From the cell containing the given text, extract its center point as [x, y] coordinate. 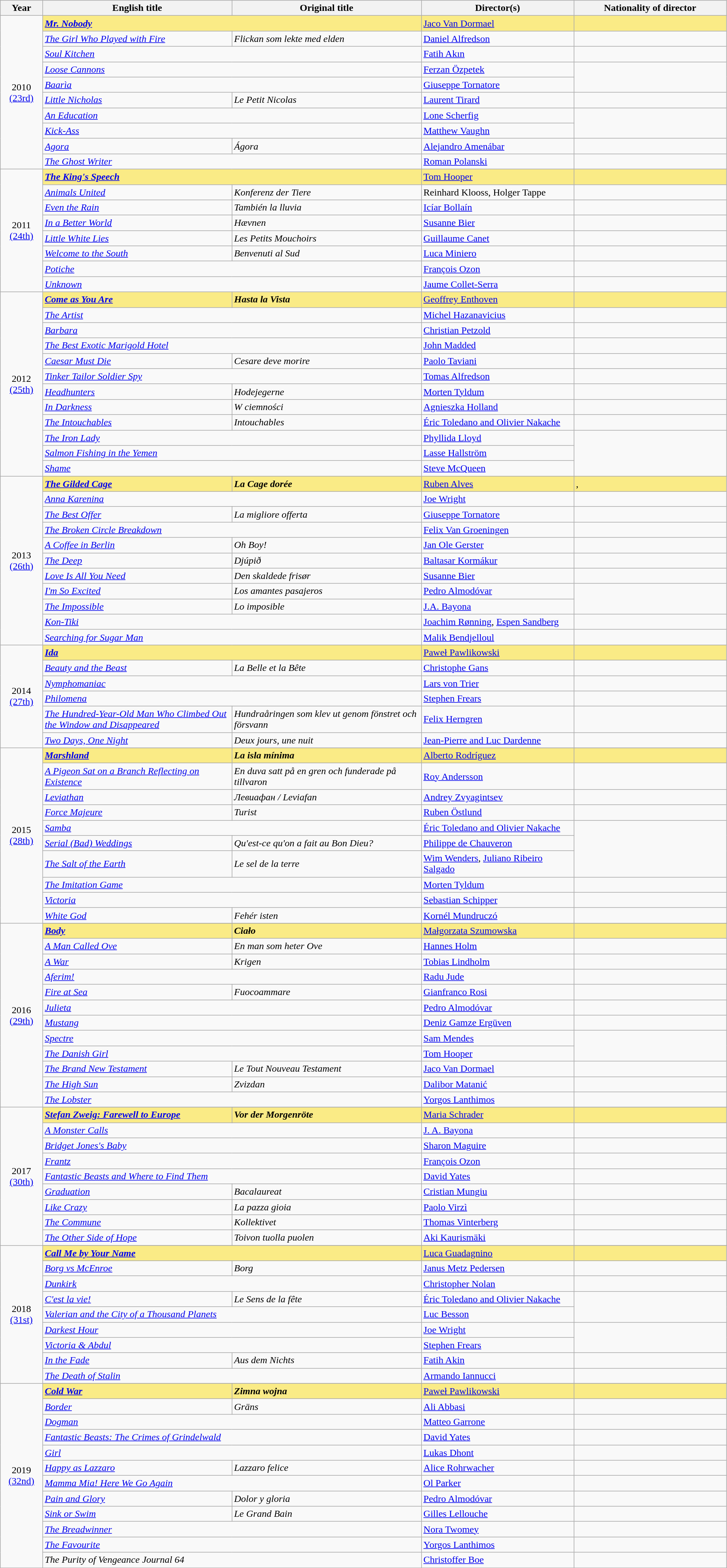
Matthew Vaughn [497, 131]
Den skaldede frisør [327, 576]
Laurent Tirard [497, 100]
Fehér isten [327, 915]
The Broken Circle Breakdown [232, 530]
Alberto Rodríguez [497, 756]
The Danish Girl [232, 1054]
Toivon tuolla puolen [327, 1238]
2011(24th) [22, 230]
The Purity of Vengeance Journal 64 [232, 1560]
Beauty and the Beast [137, 668]
Nymphomaniac [232, 683]
Alice Rohrwacher [497, 1468]
Fatih Akin [497, 1360]
Los amantes pasajeros [327, 591]
Sink or Swim [137, 1514]
Christopher Nolan [497, 1284]
English title [137, 8]
Nationality of director [650, 8]
Roy Andersson [497, 777]
In Darkness [137, 407]
Jean-Pierre and Luc Dardenne [497, 740]
Ali Abbasi [497, 1406]
Tomas Alfredson [497, 376]
Nora Twomey [497, 1529]
Mamma Mia! Here We Go Again [232, 1483]
The Deep [137, 560]
Borg [327, 1268]
Turist [327, 812]
Sharon Maguire [497, 1145]
Felix Herngren [497, 719]
W ciemności [327, 407]
Fuocoammare [327, 992]
Little White Lies [137, 238]
Victoria & Abdul [232, 1345]
Les Petits Mouchoirs [327, 238]
Matteo Garrone [497, 1422]
Cold War [137, 1391]
Ágora [327, 146]
Flickan som lekte med elden [327, 39]
Tinker Tailor Soldier Spy [232, 376]
Animals United [137, 192]
Christophe Gans [497, 668]
Lars von Trier [497, 683]
A Coffee in Berlin [137, 545]
Director(s) [497, 8]
Headhunters [137, 391]
Aus dem Nichts [327, 1360]
Christian Petzold [497, 330]
Roman Polanski [497, 161]
Lukas Dhont [497, 1453]
Year [22, 8]
Armando Iannucci [497, 1376]
Mustang [232, 1023]
Alejandro Amenábar [497, 146]
Julieta [232, 1008]
The Death of Stalin [232, 1376]
Małgorzata Szumowska [497, 931]
Spectre [232, 1038]
Luca Guadagnino [497, 1253]
Original title [327, 8]
Two Days, One Night [137, 740]
Gilles Lellouche [497, 1514]
La isla mínima [327, 756]
Fatih Akın [497, 54]
The King's Speech [232, 177]
Steve McQueen [497, 469]
Le sel de la terre [327, 864]
Body [137, 931]
Ruben Alves [497, 484]
The Impossible [137, 606]
Tobias Lindholm [497, 962]
White God [137, 915]
Ferzan Özpetek [497, 69]
Anna Karenina [232, 499]
Cristian Mungiu [497, 1191]
Serial (Bad) Weddings [137, 843]
Girl [232, 1453]
Intouchables [327, 422]
Soul Kitchen [232, 54]
C'est la vie! [137, 1299]
Benvenuti al Sud [327, 254]
Janus Metz Pedersen [497, 1268]
Come as You Are [137, 300]
Philomena [232, 699]
La Belle et la Bête [327, 668]
También la lluvia [327, 208]
Thomas Vinterberg [497, 1222]
Fantastic Beasts and Where to Find Them [232, 1176]
Call Me by Your Name [232, 1253]
Bacalaureat [327, 1191]
The Hundred-Year-Old Man Who Climbed Out the Window and Disappeared [137, 719]
Luca Miniero [497, 254]
Phyllida Lloyd [497, 437]
Fantastic Beasts: The Crimes of Grindelwald [232, 1437]
Djúpið [327, 560]
Little Nicholas [137, 100]
Andrey Zvyagintsev [497, 797]
Aferim! [232, 977]
Hannes Holm [497, 946]
Frantz [232, 1161]
The Other Side of Hope [137, 1238]
The Salt of the Earth [137, 864]
Левиафан / Leviafan [327, 797]
Agnieszka Holland [497, 407]
Daniel Alfredson [497, 39]
Wim Wenders, Juliano Ribeiro Salgado [497, 864]
2013(26th) [22, 560]
Fire at Sea [137, 992]
Kon-Tiki [232, 622]
Michel Hazanavicius [497, 315]
Leviathan [137, 797]
Graduation [137, 1191]
Dolor y gloria [327, 1499]
In the Fade [137, 1360]
Deux jours, une nuit [327, 740]
A Man Called Ove [137, 946]
Luc Besson [497, 1314]
Radu Jude [497, 977]
I'm So Excited [137, 591]
The High Sun [137, 1084]
Jan Ole Gerster [497, 545]
Kornél Mundruczó [497, 915]
Reinhard Klooss, Holger Tappe [497, 192]
Le Petit Nicolas [327, 100]
Le Sens de la fête [327, 1299]
Le Grand Bain [327, 1514]
The Gilded Cage [137, 484]
The Commune [137, 1222]
In a Better World [137, 223]
The Artist [232, 315]
Pain and Glory [137, 1499]
Lazzaro felice [327, 1468]
Hodejegerne [327, 391]
Philippe de Chauveron [497, 843]
Ol Parker [497, 1483]
Border [137, 1406]
The Favourite [232, 1545]
Baarìa [232, 85]
Le Tout Nouveau Testament [327, 1069]
Caesar Must Die [137, 361]
Paolo Taviani [497, 361]
2014(27th) [22, 696]
The Best Exotic Marigold Hotel [232, 346]
Paolo Virzì [497, 1207]
Vor der Morgenröte [327, 1115]
Oh Boy! [327, 545]
Like Crazy [137, 1207]
Zimna wojna [327, 1391]
J.A. Bayona [497, 606]
Shame [232, 469]
Icíar Bollaín [497, 208]
Victoria [232, 900]
2017(30th) [22, 1177]
Maria Schrader [497, 1115]
Even the Rain [137, 208]
Christoffer Boe [497, 1560]
Borg vs McEnroe [137, 1268]
Kollektivet [327, 1222]
Qu'est-ce qu'on a fait au Bon Dieu? [327, 843]
Force Majeure [137, 812]
Kick-Ass [232, 131]
Deniz Gamze Ergüven [497, 1023]
Hasta la Vista [327, 300]
La Cage dorée [327, 484]
Sebastian Schipper [497, 900]
2019(32nd) [22, 1476]
Valerian and the City of a Thousand Planets [232, 1314]
Krigen [327, 962]
Dunkirk [232, 1284]
Dalibor Matanić [497, 1084]
Darkest Hour [232, 1330]
La pazza gioia [327, 1207]
Salmon Fishing in the Yemen [232, 453]
2018(31st) [22, 1314]
Potiche [232, 269]
Lo imposible [327, 606]
Malik Bendjelloul [497, 637]
Samba [232, 828]
Mr. Nobody [232, 23]
Bridget Jones's Baby [232, 1145]
The Brand New Testament [137, 1069]
The Intouchables [137, 422]
Stefan Zweig: Farewell to Europe [137, 1115]
The Lobster [232, 1099]
2012(25th) [22, 384]
Welcome to the South [137, 254]
Searching for Sugar Man [232, 637]
Ciało [327, 931]
Hundraåringen som klev ut genom fönstret och försvann [327, 719]
Geoffrey Enthoven [497, 300]
Felix Van Groeningen [497, 530]
Happy as Lazzaro [137, 1468]
Zvizdan [327, 1084]
Guillaume Canet [497, 238]
Baltasar Kormákur [497, 560]
En man som heter Ove [327, 946]
A Pigeon Sat on a Branch Reflecting on Existence [137, 777]
The Girl Who Played with Fire [137, 39]
, [650, 484]
Lasse Hallström [497, 453]
John Madded [497, 346]
Hævnen [327, 223]
Gräns [327, 1406]
Lone Scherfig [497, 115]
A Monster Calls [232, 1130]
Konferenz der Tiere [327, 192]
Dogman [232, 1422]
En duva satt på en gren och funderade på tillvaron [327, 777]
2015(28th) [22, 835]
Unknown [232, 284]
The Breadwinner [232, 1529]
The Imitation Game [232, 885]
Cesare deve morire [327, 361]
Barbara [232, 330]
The Best Offer [137, 514]
J. A. Bayona [497, 1130]
The Iron Lady [232, 437]
Marshland [137, 756]
La migliore offerta [327, 514]
Sam Mendes [497, 1038]
Ida [232, 652]
An Education [232, 115]
Aki Kaurismäki [497, 1238]
Gianfranco Rosi [497, 992]
2016(29th) [22, 1015]
2010(23rd) [22, 93]
A War [137, 962]
The Ghost Writer [232, 161]
Loose Cannons [232, 69]
Love Is All You Need [137, 576]
Joachim Rønning, Espen Sandberg [497, 622]
Agora [137, 146]
Jaume Collet-Serra [497, 284]
Ruben Östlund [497, 812]
